For the text-containing cell, return its midpoint in (X, Y) coordinate format. 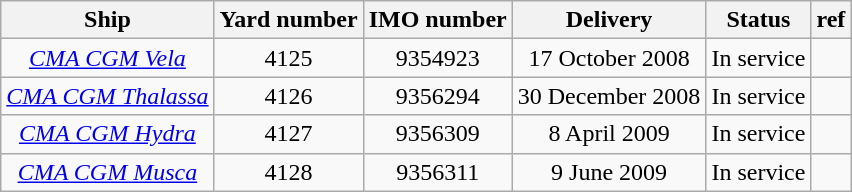
30 December 2008 (609, 96)
IMO number (438, 20)
CMA CGM Vela (108, 58)
Ship (108, 20)
Yard number (288, 20)
9356309 (438, 134)
4127 (288, 134)
CMA CGM Thalassa (108, 96)
4125 (288, 58)
CMA CGM Musca (108, 172)
9356294 (438, 96)
Status (758, 20)
4126 (288, 96)
8 April 2009 (609, 134)
CMA CGM Hydra (108, 134)
ref (831, 20)
9356311 (438, 172)
4128 (288, 172)
9 June 2009 (609, 172)
9354923 (438, 58)
17 October 2008 (609, 58)
Delivery (609, 20)
